Pinpoint the cell where the given text exists, returning its [x, y] midpoint coordinate. 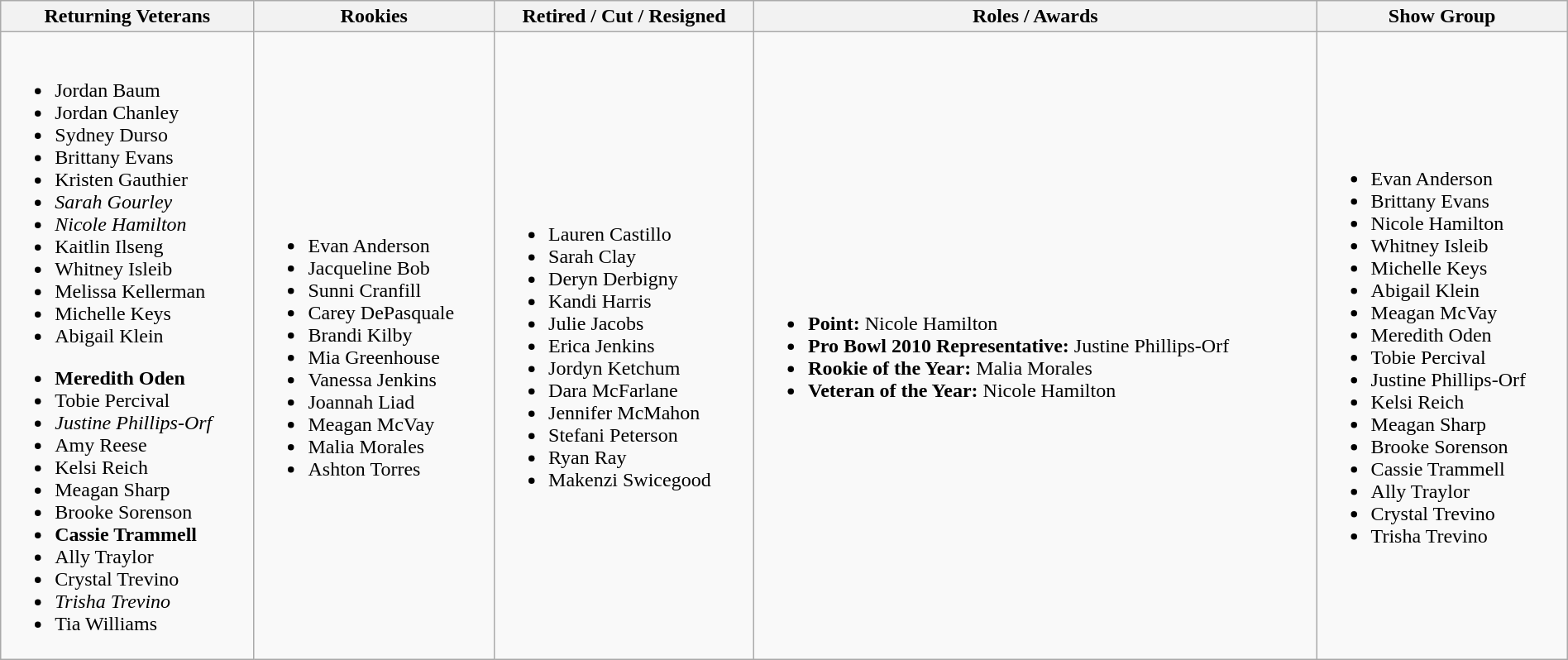
Rookies [374, 17]
Point: Nicole HamiltonPro Bowl 2010 Representative: Justine Phillips-OrfRookie of the Year: Malia MoralesVeteran of the Year: Nicole Hamilton [1035, 346]
Evan AndersonJacqueline BobSunni CranfillCarey DePasqualeBrandi KilbyMia GreenhouseVanessa JenkinsJoannah LiadMeagan McVayMalia MoralesAshton Torres [374, 346]
Retired / Cut / Resigned [624, 17]
Roles / Awards [1035, 17]
Show Group [1442, 17]
Returning Veterans [127, 17]
